Pinpoint the cell where the given text exists, returning its (x, y) midpoint coordinate. 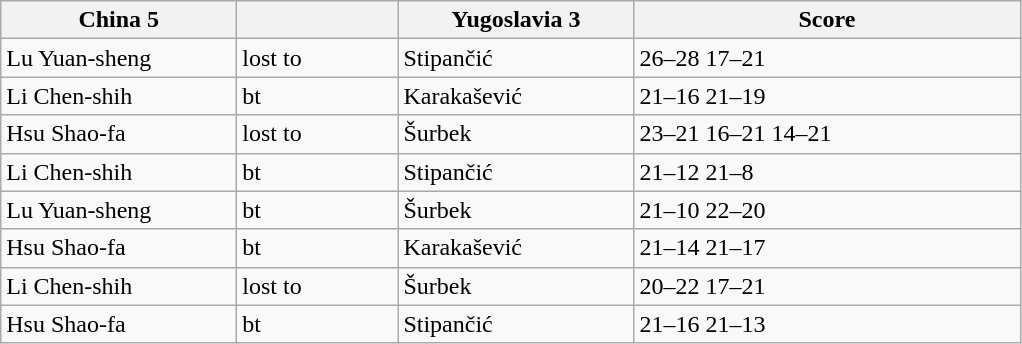
23–21 16–21 14–21 (827, 134)
21–10 22–20 (827, 210)
21–16 21–13 (827, 324)
26–28 17–21 (827, 58)
21–14 21–17 (827, 248)
China 5 (119, 20)
21–12 21–8 (827, 172)
20–22 17–21 (827, 286)
Yugoslavia 3 (516, 20)
Score (827, 20)
21–16 21–19 (827, 96)
